For the text-containing cell, return its midpoint in [X, Y] coordinate format. 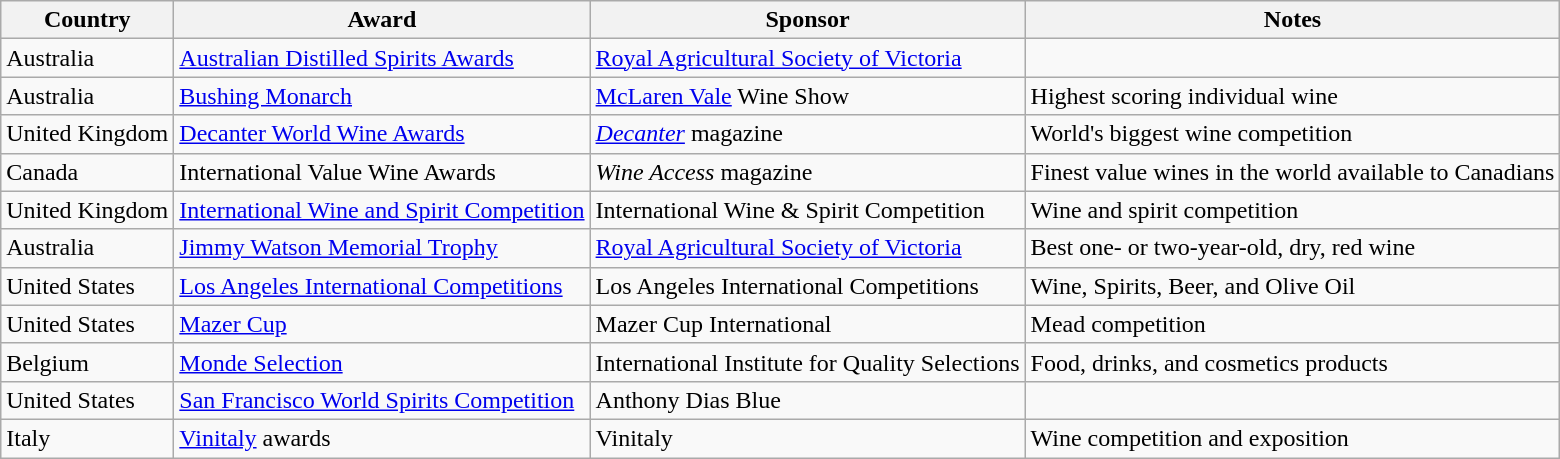
Notes [1292, 20]
Vinitaly [808, 438]
International Wine and Spirit Competition [382, 210]
San Francisco World Spirits Competition [382, 400]
Finest value wines in the world available to Canadians [1292, 172]
Highest scoring individual wine [1292, 96]
International Institute for Quality Selections [808, 362]
Monde Selection [382, 362]
Mazer Cup [382, 324]
Wine and spirit competition [1292, 210]
Award [382, 20]
International Value Wine Awards [382, 172]
Vinitaly awards [382, 438]
McLaren Vale Wine Show [808, 96]
Italy [88, 438]
Decanter World Wine Awards [382, 134]
Wine, Spirits, Beer, and Olive Oil [1292, 286]
International Wine & Spirit Competition [808, 210]
Wine Access magazine [808, 172]
Mazer Cup International [808, 324]
Food, drinks, and cosmetics products [1292, 362]
Mead competition [1292, 324]
Anthony Dias Blue [808, 400]
Canada [88, 172]
Sponsor [808, 20]
Best one- or two-year-old, dry, red wine [1292, 248]
Belgium [88, 362]
Decanter magazine [808, 134]
Country [88, 20]
World's biggest wine competition [1292, 134]
Jimmy Watson Memorial Trophy [382, 248]
Wine competition and exposition [1292, 438]
Bushing Monarch [382, 96]
Australian Distilled Spirits Awards [382, 58]
